For the text-containing cell, return its midpoint in [x, y] coordinate format. 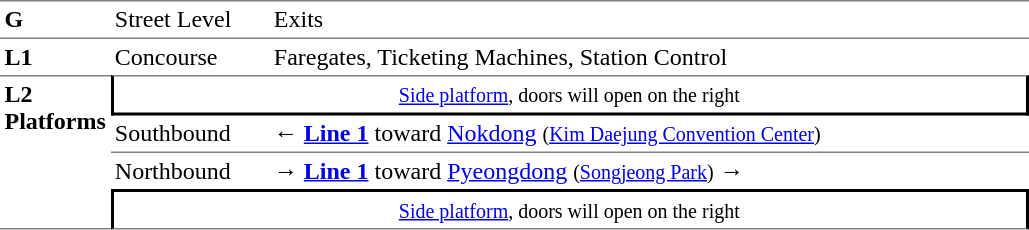
Concourse [190, 57]
Faregates, Ticketing Machines, Station Control [648, 57]
Southbound [190, 135]
Exits [648, 20]
G [55, 20]
→ Line 1 toward Pyeongdong (Songjeong Park) → [648, 171]
← Line 1 toward Nokdong (Kim Daejung Convention Center) [648, 135]
L1 [55, 57]
Street Level [190, 20]
L2Platforms [55, 152]
Northbound [190, 171]
